Scan for the cell matching the given text and deliver its [x, y] coordinate at center. 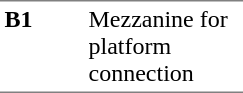
Mezzanine for platform connection [164, 46]
B1 [42, 46]
